Capture the cell that displays the provided text and extract its (X, Y) central coordinate. 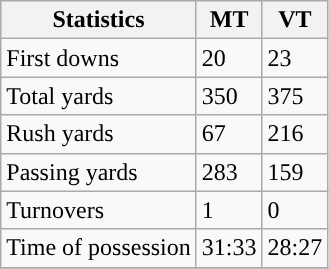
23 (295, 58)
VT (295, 20)
Time of possession (99, 248)
Total yards (99, 96)
20 (229, 58)
Passing yards (99, 172)
67 (229, 134)
Turnovers (99, 210)
Rush yards (99, 134)
31:33 (229, 248)
283 (229, 172)
0 (295, 210)
First downs (99, 58)
1 (229, 210)
Statistics (99, 20)
MT (229, 20)
159 (295, 172)
350 (229, 96)
375 (295, 96)
28:27 (295, 248)
216 (295, 134)
